Return the [X, Y] coordinate for the center point of the cell that contains the specified text.  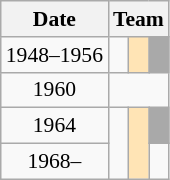
1968– [54, 162]
1948–1956 [54, 55]
1960 [54, 90]
Team [138, 19]
1964 [54, 126]
Date [54, 19]
